Determine the (x, y) coordinate at the center of the cell enclosing the given text.  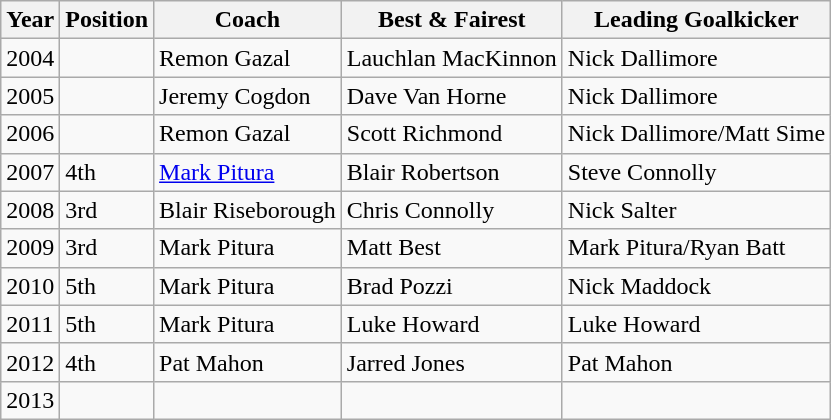
2009 (30, 248)
Brad Pozzi (452, 286)
Year (30, 20)
Nick Salter (696, 210)
Position (107, 20)
2006 (30, 134)
Matt Best (452, 248)
2012 (30, 362)
Lauchlan MacKinnon (452, 58)
Dave Van Horne (452, 96)
2010 (30, 286)
2007 (30, 172)
Coach (248, 20)
2011 (30, 324)
Blair Riseborough (248, 210)
Nick Dallimore/Matt Sime (696, 134)
Jarred Jones (452, 362)
Mark Pitura/Ryan Batt (696, 248)
Blair Robertson (452, 172)
Chris Connolly (452, 210)
2013 (30, 400)
Jeremy Cogdon (248, 96)
Steve Connolly (696, 172)
Leading Goalkicker (696, 20)
2004 (30, 58)
Scott Richmond (452, 134)
2008 (30, 210)
Nick Maddock (696, 286)
Best & Fairest (452, 20)
2005 (30, 96)
